Scan for the cell matching the given text and deliver its [X, Y] coordinate at center. 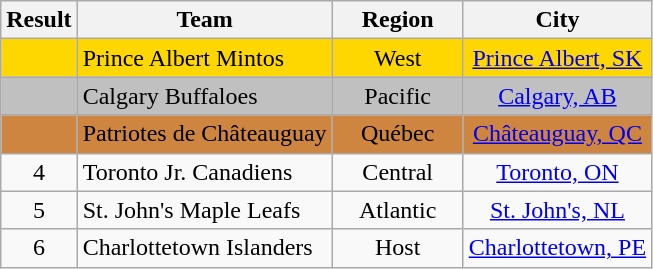
Prince Albert, SK [557, 58]
St. John's Maple Leafs [204, 210]
Pacific [398, 96]
West [398, 58]
Result [39, 20]
Central [398, 172]
St. John's, NL [557, 210]
Calgary, AB [557, 96]
Patriotes de Châteauguay [204, 134]
6 [39, 248]
City [557, 20]
Châteauguay, QC [557, 134]
4 [39, 172]
Prince Albert Mintos [204, 58]
Toronto, ON [557, 172]
Toronto Jr. Canadiens [204, 172]
Host [398, 248]
Atlantic [398, 210]
Calgary Buffaloes [204, 96]
Charlottetown Islanders [204, 248]
Region [398, 20]
Charlottetown, PE [557, 248]
Team [204, 20]
5 [39, 210]
Québec [398, 134]
